Return the (X, Y) coordinate for the center point of the cell that contains the specified text.  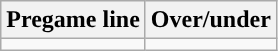
Over/under (210, 20)
Pregame line (74, 20)
